Scan for the cell matching the given text and deliver its (x, y) coordinate at center. 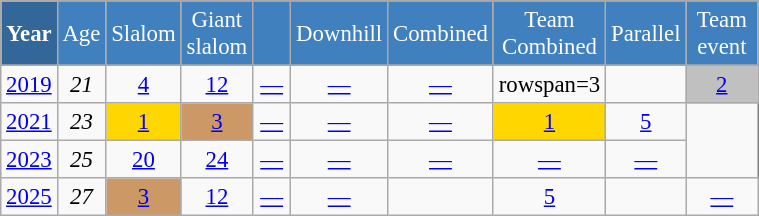
Year (29, 34)
2023 (29, 160)
20 (144, 160)
Slalom (144, 34)
Downhill (340, 34)
2021 (29, 122)
24 (217, 160)
25 (82, 160)
Age (82, 34)
Combined (441, 34)
4 (144, 85)
Giantslalom (217, 34)
Team event (722, 34)
23 (82, 122)
27 (82, 197)
TeamCombined (549, 34)
2025 (29, 197)
2019 (29, 85)
Parallel (646, 34)
2 (722, 85)
21 (82, 85)
rowspan=3 (549, 85)
